Scan for the cell matching the given text and deliver its (x, y) coordinate at center. 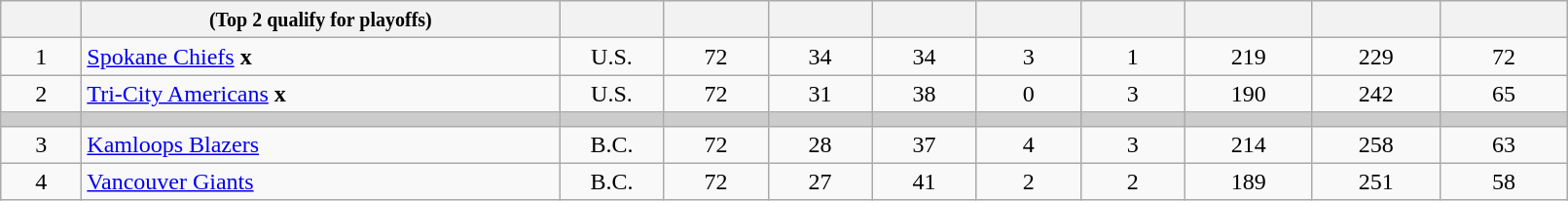
37 (925, 144)
31 (820, 94)
65 (1503, 94)
63 (1503, 144)
(Top 2 qualify for playoffs) (321, 20)
0 (1028, 94)
27 (820, 181)
190 (1248, 94)
258 (1376, 144)
229 (1376, 57)
242 (1376, 94)
41 (925, 181)
Vancouver Giants (321, 181)
Spokane Chiefs x (321, 57)
Tri-City Americans x (321, 94)
Kamloops Blazers (321, 144)
58 (1503, 181)
189 (1248, 181)
219 (1248, 57)
28 (820, 144)
38 (925, 94)
214 (1248, 144)
251 (1376, 181)
